Locate the cell with the specified text and output its (x, y) center coordinate. 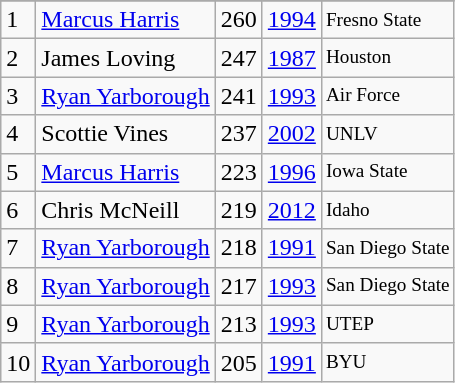
Houston (388, 58)
237 (238, 134)
BYU (388, 362)
James Loving (126, 58)
2012 (292, 210)
9 (18, 324)
247 (238, 58)
Scottie Vines (126, 134)
5 (18, 172)
3 (18, 96)
1987 (292, 58)
Air Force (388, 96)
223 (238, 172)
2 (18, 58)
7 (18, 248)
Idaho (388, 210)
Fresno State (388, 20)
213 (238, 324)
241 (238, 96)
260 (238, 20)
UTEP (388, 324)
1 (18, 20)
2002 (292, 134)
218 (238, 248)
10 (18, 362)
219 (238, 210)
1996 (292, 172)
6 (18, 210)
8 (18, 286)
217 (238, 286)
4 (18, 134)
Iowa State (388, 172)
205 (238, 362)
Chris McNeill (126, 210)
UNLV (388, 134)
1994 (292, 20)
